Detect which cell encompasses the target text, then output its [X, Y] center coordinate. 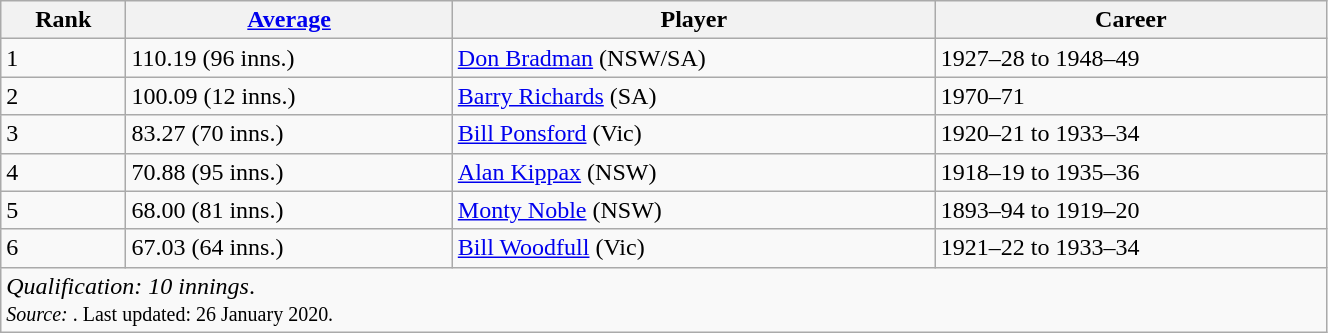
Alan Kippax (NSW) [694, 172]
4 [64, 172]
Barry Richards (SA) [694, 96]
Player [694, 20]
5 [64, 210]
Don Bradman (NSW/SA) [694, 58]
1921–22 to 1933–34 [1130, 248]
1920–21 to 1933–34 [1130, 134]
1927–28 to 1948–49 [1130, 58]
1 [64, 58]
Bill Ponsford (Vic) [694, 134]
83.27 (70 inns.) [289, 134]
1893–94 to 1919–20 [1130, 210]
2 [64, 96]
Bill Woodfull (Vic) [694, 248]
Monty Noble (NSW) [694, 210]
67.03 (64 inns.) [289, 248]
3 [64, 134]
110.19 (96 inns.) [289, 58]
1918–19 to 1935–36 [1130, 172]
1970–71 [1130, 96]
6 [64, 248]
100.09 (12 inns.) [289, 96]
Rank [64, 20]
Career [1130, 20]
Average [289, 20]
68.00 (81 inns.) [289, 210]
Qualification: 10 innings.Source: . Last updated: 26 January 2020. [664, 300]
70.88 (95 inns.) [289, 172]
